Detect which cell encompasses the target text, then output its (x, y) center coordinate. 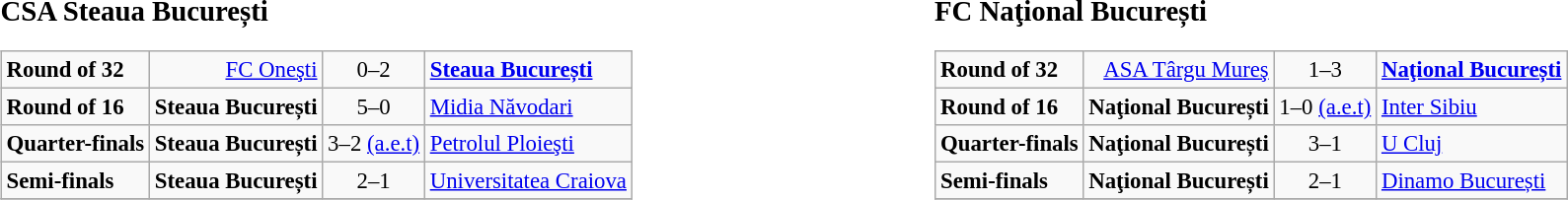
Inter Sibiu (1472, 107)
0–2 (374, 70)
Dinamo București (1472, 181)
3–2 (a.e.t) (374, 144)
ASA Târgu Mureş (1178, 70)
FC Oneşti (235, 70)
U Cluj (1472, 144)
Midia Năvodari (528, 107)
1–3 (1325, 70)
Universitatea Craiova (528, 181)
Petrolul Ploieşti (528, 144)
1–0 (a.e.t) (1325, 107)
5–0 (374, 107)
3–1 (1325, 144)
